Identify which cell holds the provided text, then report its (x, y) central coordinate. 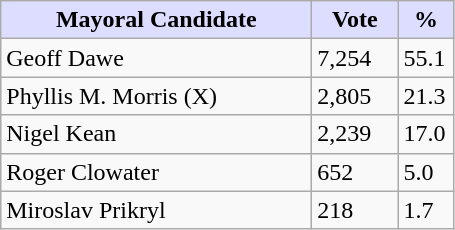
Nigel Kean (156, 134)
Geoff Dawe (156, 58)
1.7 (426, 210)
55.1 (426, 58)
Roger Clowater (156, 172)
652 (355, 172)
Miroslav Prikryl (156, 210)
7,254 (355, 58)
2,805 (355, 96)
% (426, 20)
2,239 (355, 134)
17.0 (426, 134)
21.3 (426, 96)
218 (355, 210)
5.0 (426, 172)
Vote (355, 20)
Phyllis M. Morris (X) (156, 96)
Mayoral Candidate (156, 20)
